Identify which cell holds the provided text, then report its (x, y) central coordinate. 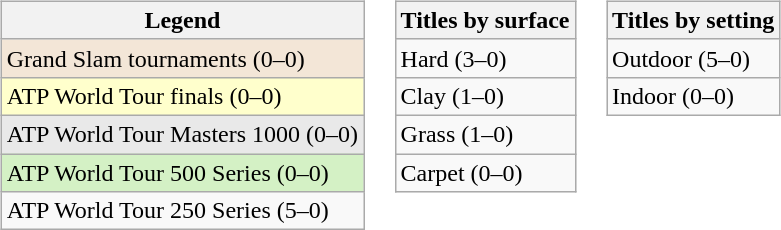
Titles by surface (485, 20)
Carpet (0–0) (485, 173)
ATP World Tour Masters 1000 (0–0) (182, 134)
Grass (1–0) (485, 134)
Clay (1–0) (485, 96)
ATP World Tour 250 Series (5–0) (182, 211)
ATP World Tour 500 Series (0–0) (182, 173)
Hard (3–0) (485, 58)
Outdoor (5–0) (694, 58)
Indoor (0–0) (694, 96)
Legend (182, 20)
Grand Slam tournaments (0–0) (182, 58)
Titles by setting (694, 20)
ATP World Tour finals (0–0) (182, 96)
